For the text-containing cell, return its midpoint in (x, y) coordinate format. 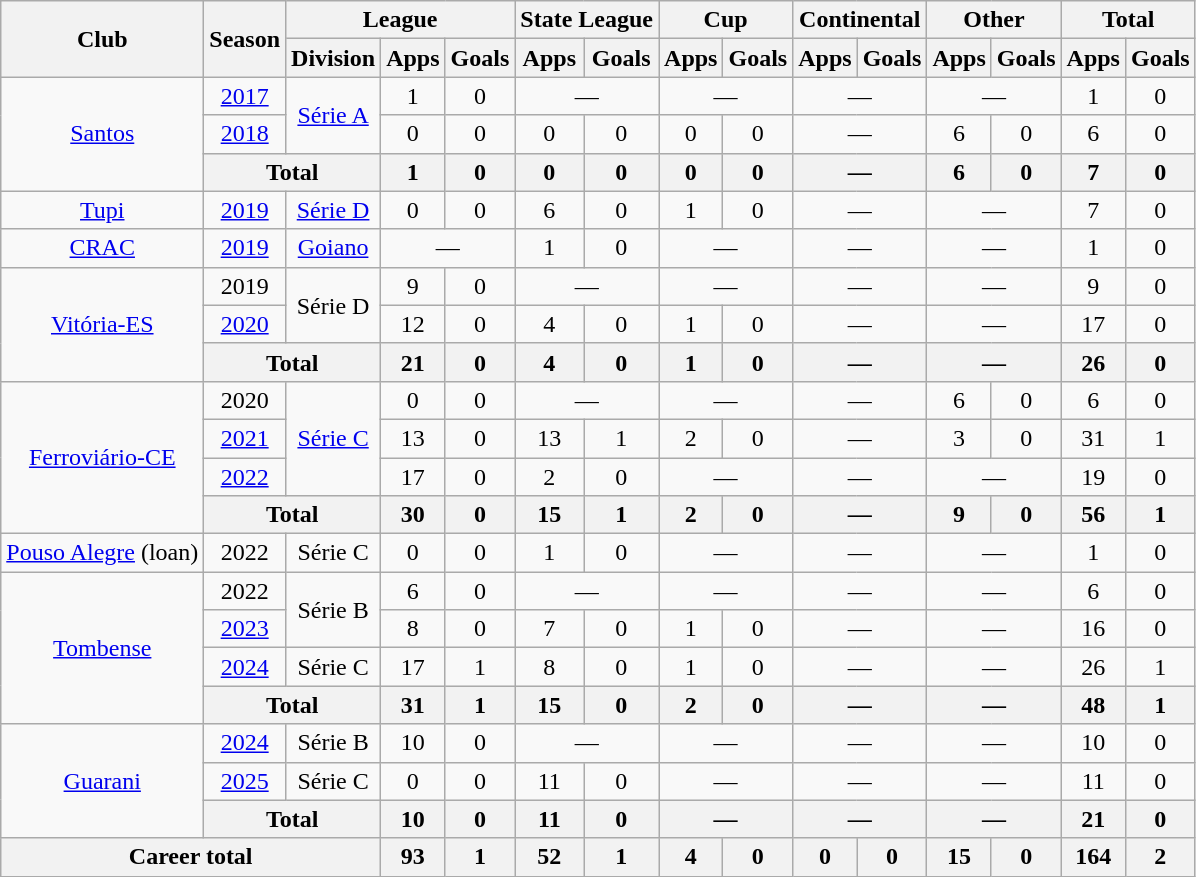
3 (959, 438)
Santos (102, 134)
2023 (245, 629)
19 (1093, 477)
Season (245, 39)
2018 (245, 134)
Division (334, 58)
Continental (860, 20)
Guarani (102, 781)
30 (413, 515)
2025 (245, 781)
Other (994, 20)
CRAC (102, 248)
2021 (245, 438)
Goiano (334, 248)
12 (413, 324)
Career total (191, 857)
48 (1093, 705)
Ferroviário-CE (102, 457)
Pouso Alegre (loan) (102, 553)
Série A (334, 115)
Cup (726, 20)
56 (1093, 515)
Tombense (102, 648)
52 (550, 857)
Club (102, 39)
Vitória-ES (102, 324)
164 (1093, 857)
State League (587, 20)
16 (1093, 629)
93 (413, 857)
2017 (245, 96)
League (400, 20)
Tupi (102, 210)
